From the cell containing the given text, extract its center point as (X, Y) coordinate. 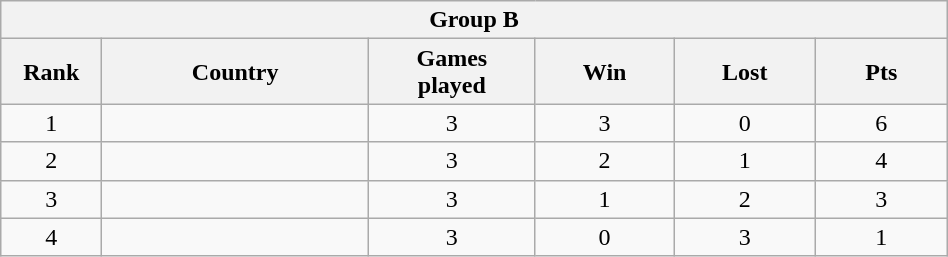
Lost (744, 72)
Pts (881, 72)
Group B (474, 20)
6 (881, 123)
Rank (52, 72)
Win (604, 72)
Country (236, 72)
Games played (452, 72)
